Determine the (X, Y) coordinate at the center of the cell enclosing the given text.  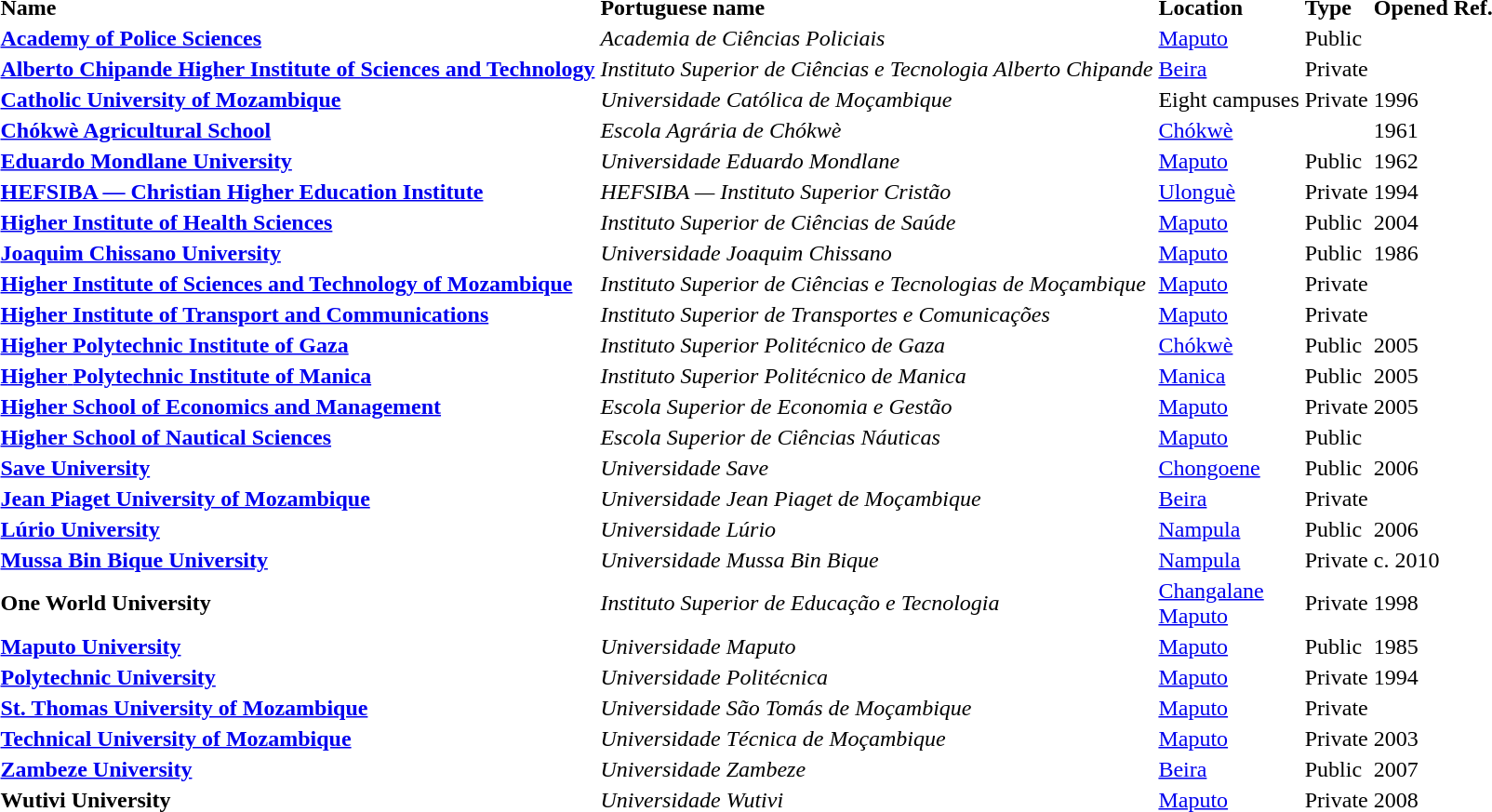
Instituto Superior Politécnico de Gaza (876, 345)
Ulonguè (1229, 192)
1986 (1410, 253)
2003 (1410, 739)
Chongoene (1229, 468)
Universidade Politécnica (876, 677)
Universidade São Tomás de Moçambique (876, 708)
1985 (1410, 646)
Escola Agrária de Chókwè (876, 130)
Universidade Save (876, 468)
Manica (1229, 376)
1961 (1410, 130)
Universidade Maputo (876, 646)
2007 (1410, 769)
1996 (1410, 100)
HEFSIBA — Instituto Superior Cristão (876, 192)
ChangalaneMaputo (1229, 603)
1962 (1410, 161)
Instituto Superior de Ciências e Tecnologias de Moçambique (876, 284)
Escola Superior de Ciências Náuticas (876, 437)
Universidade Eduardo Mondlane (876, 161)
Instituto Superior Politécnico de Manica (876, 376)
c. 2010 (1410, 560)
Universidade Zambeze (876, 769)
Instituto Superior de Ciências de Saúde (876, 222)
Escola Superior de Economia e Gestão (876, 406)
Instituto Superior de Educação e Tecnologia (876, 603)
Academia de Ciências Policiais (876, 38)
Universidade Técnica de Moçambique (876, 739)
Instituto Superior de Transportes e Comunicações (876, 314)
Universidade Católica de Moçambique (876, 100)
Universidade Mussa Bin Bique (876, 560)
Universidade Lúrio (876, 529)
Universidade Joaquim Chissano (876, 253)
1998 (1410, 603)
Eight campuses (1229, 100)
Instituto Superior de Ciências e Tecnologia Alberto Chipande (876, 69)
2004 (1410, 222)
Universidade Jean Piaget de Moçambique (876, 499)
